Provide the (x, y) coordinate of the cell's center where the given text is located.  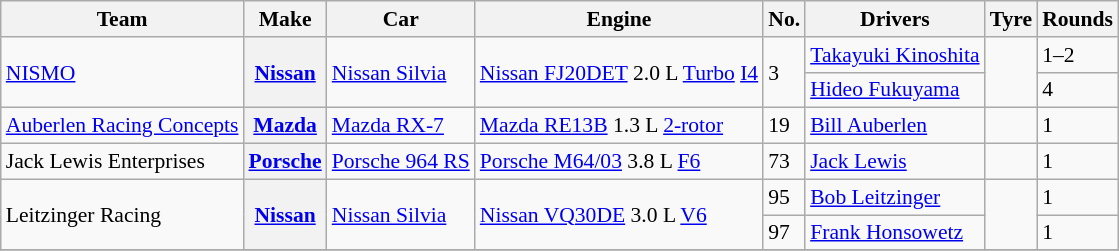
3 (784, 72)
Bob Leitzinger (894, 197)
4 (1078, 90)
Nissan VQ30DE 3.0 L V6 (619, 214)
Drivers (894, 19)
Porsche 964 RS (401, 162)
Rounds (1078, 19)
Frank Honsowetz (894, 233)
Mazda (284, 126)
Jack Lewis Enterprises (122, 162)
Mazda RX-7 (401, 126)
19 (784, 126)
Hideo Fukuyama (894, 90)
Nissan FJ20DET 2.0 L Turbo I4 (619, 72)
Porsche M64/03 3.8 L F6 (619, 162)
97 (784, 233)
Car (401, 19)
Porsche (284, 162)
Make (284, 19)
Auberlen Racing Concepts (122, 126)
Team (122, 19)
Takayuki Kinoshita (894, 55)
NISMO (122, 72)
Leitzinger Racing (122, 214)
No. (784, 19)
73 (784, 162)
Jack Lewis (894, 162)
1–2 (1078, 55)
Mazda RE13B 1.3 L 2-rotor (619, 126)
Bill Auberlen (894, 126)
95 (784, 197)
Tyre (1011, 19)
Engine (619, 19)
